Determine the [x, y] coordinate at the center of the cell enclosing the given text.  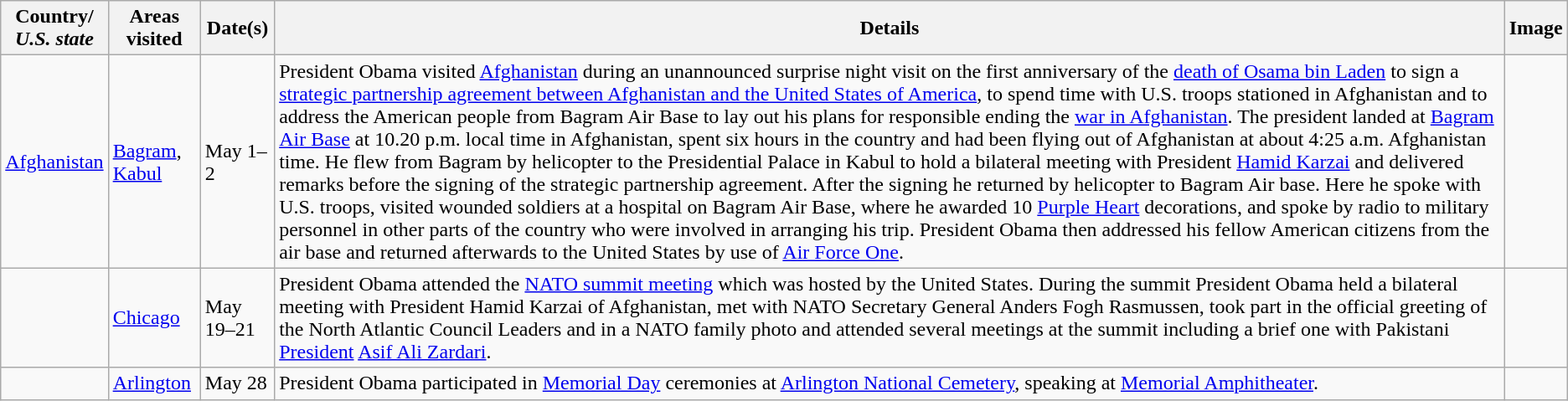
Afghanistan [54, 162]
Bagram, Kabul [154, 162]
May 1–2 [237, 162]
Image [1536, 28]
Date(s) [237, 28]
May 28 [237, 383]
May 19–21 [237, 318]
President Obama participated in Memorial Day ceremonies at Arlington National Cemetery, speaking at Memorial Amphitheater. [890, 383]
Areas visited [154, 28]
Country/U.S. state [54, 28]
Arlington [154, 383]
Details [890, 28]
Chicago [154, 318]
